Detect which cell encompasses the target text, then output its (x, y) center coordinate. 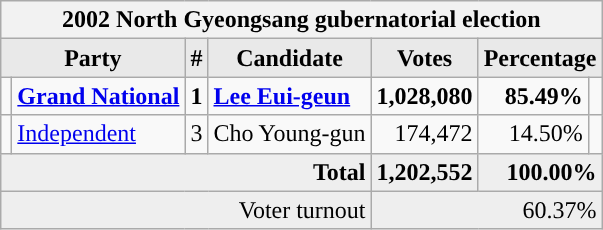
100.00% (540, 172)
Total (186, 172)
14.50% (533, 134)
Percentage (540, 58)
2002 North Gyeongsang gubernatorial election (302, 20)
1 (196, 96)
85.49% (533, 96)
Candidate (290, 58)
Party (93, 58)
174,472 (424, 134)
Lee Eui-geun (290, 96)
1,202,552 (424, 172)
Voter turnout (186, 210)
# (196, 58)
60.37% (486, 210)
3 (196, 134)
Grand National (98, 96)
1,028,080 (424, 96)
Independent (98, 134)
Cho Young-gun (290, 134)
Votes (424, 58)
